Pinpoint the cell where the given text exists, returning its (X, Y) midpoint coordinate. 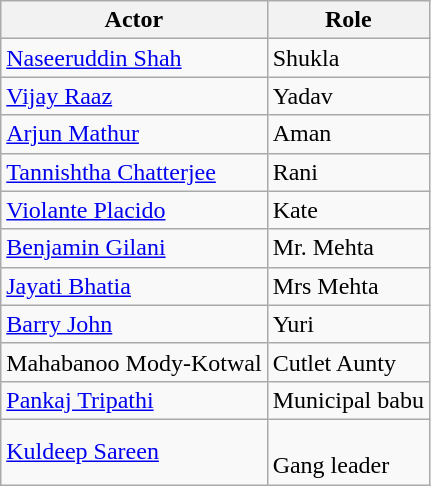
Aman (348, 134)
Kate (348, 210)
Jayati Bhatia (134, 286)
Yadav (348, 96)
Actor (134, 20)
Yuri (348, 324)
Violante Placido (134, 210)
Vijay Raaz (134, 96)
Kuldeep Sareen (134, 452)
Gang leader (348, 452)
Role (348, 20)
Mr. Mehta (348, 248)
Barry John (134, 324)
Pankaj Tripathi (134, 400)
Mahabanoo Mody-Kotwal (134, 362)
Tannishtha Chatterjee (134, 172)
Benjamin Gilani (134, 248)
Mrs Mehta (348, 286)
Arjun Mathur (134, 134)
Cutlet Aunty (348, 362)
Naseeruddin Shah (134, 58)
Shukla (348, 58)
Municipal babu (348, 400)
Rani (348, 172)
